Pinpoint the cell where the given text exists, returning its [x, y] midpoint coordinate. 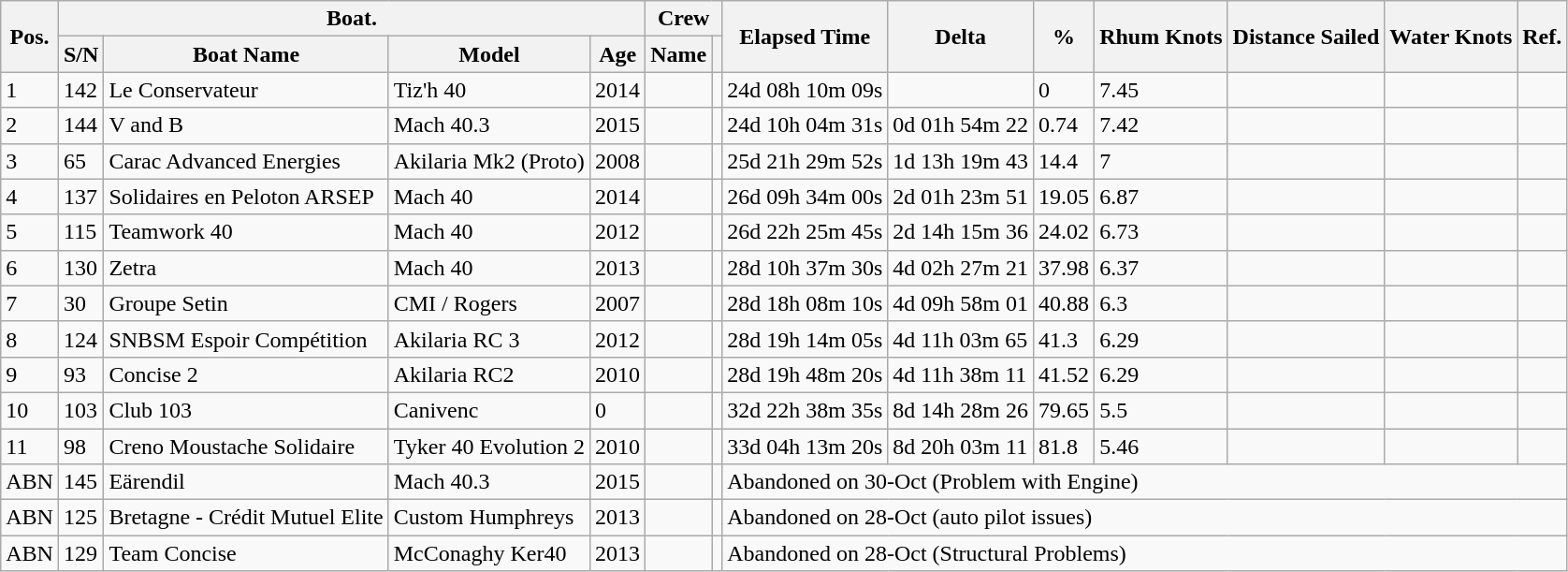
Abandoned on 30-Oct (Problem with Engine) [1145, 482]
McConaghy Ker40 [488, 553]
Akilaria Mk2 (Proto) [488, 161]
129 [80, 553]
41.3 [1065, 339]
30 [80, 303]
Le Conservateur [246, 90]
% [1065, 37]
3 [30, 161]
2d 14h 15m 36 [961, 232]
98 [80, 447]
Creno Moustache Solidaire [246, 447]
Boat. [352, 19]
Concise 2 [246, 374]
6 [30, 268]
4d 11h 03m 65 [961, 339]
Solidaires en Peloton ARSEP [246, 197]
Team Concise [246, 553]
37.98 [1065, 268]
4 [30, 197]
S/N [80, 54]
V and B [246, 125]
2d 01h 23m 51 [961, 197]
Akilaria RC2 [488, 374]
103 [80, 410]
24d 10h 04m 31s [805, 125]
4d 09h 58m 01 [961, 303]
7.45 [1161, 90]
8d 14h 28m 26 [961, 410]
Elapsed Time [805, 37]
Zetra [246, 268]
144 [80, 125]
40.88 [1065, 303]
8d 20h 03m 11 [961, 447]
26d 22h 25m 45s [805, 232]
Name [679, 54]
7.42 [1161, 125]
Distance Sailed [1306, 37]
6.73 [1161, 232]
41.52 [1065, 374]
124 [80, 339]
4d 02h 27m 21 [961, 268]
1 [30, 90]
Eärendil [246, 482]
81.8 [1065, 447]
65 [80, 161]
5 [30, 232]
Abandoned on 28-Oct (auto pilot issues) [1145, 518]
115 [80, 232]
2007 [617, 303]
93 [80, 374]
Carac Advanced Energies [246, 161]
28d 10h 37m 30s [805, 268]
32d 22h 38m 35s [805, 410]
Teamwork 40 [246, 232]
142 [80, 90]
Water Knots [1451, 37]
0d 01h 54m 22 [961, 125]
137 [80, 197]
2 [30, 125]
Club 103 [246, 410]
5.5 [1161, 410]
CMI / Rogers [488, 303]
28d 19h 14m 05s [805, 339]
8 [30, 339]
11 [30, 447]
19.05 [1065, 197]
Crew [684, 19]
SNBSM Espoir Compétition [246, 339]
Ref. [1542, 37]
Canivenc [488, 410]
Age [617, 54]
Rhum Knots [1161, 37]
Bretagne - Crédit Mutuel Elite [246, 518]
0.74 [1065, 125]
28d 18h 08m 10s [805, 303]
24.02 [1065, 232]
6.3 [1161, 303]
Delta [961, 37]
Tyker 40 Evolution 2 [488, 447]
14.4 [1065, 161]
125 [80, 518]
Akilaria RC 3 [488, 339]
5.46 [1161, 447]
1d 13h 19m 43 [961, 161]
145 [80, 482]
Boat Name [246, 54]
2008 [617, 161]
Pos. [30, 37]
28d 19h 48m 20s [805, 374]
33d 04h 13m 20s [805, 447]
130 [80, 268]
4d 11h 38m 11 [961, 374]
Tiz'h 40 [488, 90]
25d 21h 29m 52s [805, 161]
26d 09h 34m 00s [805, 197]
10 [30, 410]
6.87 [1161, 197]
Model [488, 54]
Custom Humphreys [488, 518]
6.37 [1161, 268]
Abandoned on 28-Oct (Structural Problems) [1145, 553]
9 [30, 374]
Groupe Setin [246, 303]
24d 08h 10m 09s [805, 90]
79.65 [1065, 410]
